Scan for the cell matching the given text and deliver its [x, y] coordinate at center. 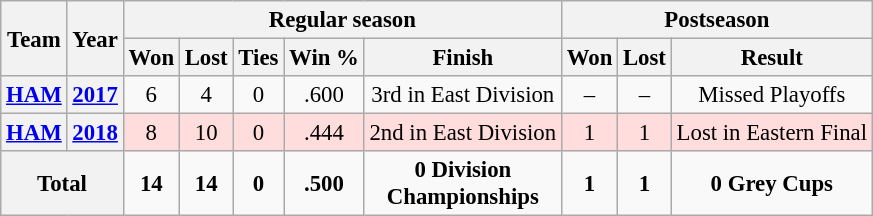
.444 [324, 133]
Lost in Eastern Final [772, 133]
.600 [324, 95]
6 [151, 95]
.500 [324, 184]
3rd in East Division [462, 95]
Year [95, 38]
8 [151, 133]
0 DivisionChampionships [462, 184]
Total [62, 184]
Team [34, 38]
10 [206, 133]
Missed Playoffs [772, 95]
2017 [95, 95]
Ties [258, 58]
Result [772, 58]
Win % [324, 58]
2018 [95, 133]
Regular season [342, 20]
Finish [462, 58]
4 [206, 95]
0 Grey Cups [772, 184]
2nd in East Division [462, 133]
Postseason [716, 20]
